Provide the [X, Y] coordinate of the cell's center where the given text is located.  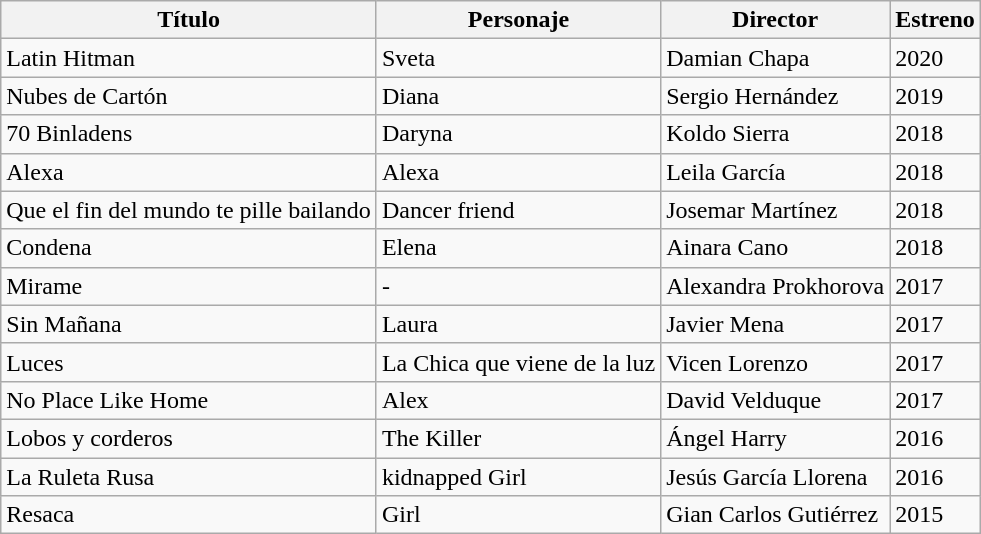
Laura [518, 324]
Vicen Lorenzo [776, 362]
Personaje [518, 20]
- [518, 286]
Lobos y corderos [189, 438]
Diana [518, 96]
The Killer [518, 438]
Leila García [776, 172]
kidnapped Girl [518, 477]
Latin Hitman [189, 58]
Jesús García Llorena [776, 477]
Condena [189, 248]
Director [776, 20]
Javier Mena [776, 324]
La Ruleta Rusa [189, 477]
Ainara Cano [776, 248]
Estreno [936, 20]
Sveta [518, 58]
70 Binladens [189, 134]
Luces [189, 362]
Daryna [518, 134]
Que el fin del mundo te pille bailando [189, 210]
Título [189, 20]
Koldo Sierra [776, 134]
2019 [936, 96]
David Velduque [776, 400]
Nubes de Cartón [189, 96]
2020 [936, 58]
Alexandra Prokhorova [776, 286]
Damian Chapa [776, 58]
Mirame [189, 286]
Sin Mañana [189, 324]
Gian Carlos Gutiérrez [776, 515]
2015 [936, 515]
Sergio Hernández [776, 96]
Elena [518, 248]
Ángel Harry [776, 438]
Josemar Martínez [776, 210]
La Chica que viene de la luz [518, 362]
Girl [518, 515]
Dancer friend [518, 210]
Resaca [189, 515]
Alex [518, 400]
No Place Like Home [189, 400]
